Output the (X, Y) coordinate of the center of the cell containing the given text.  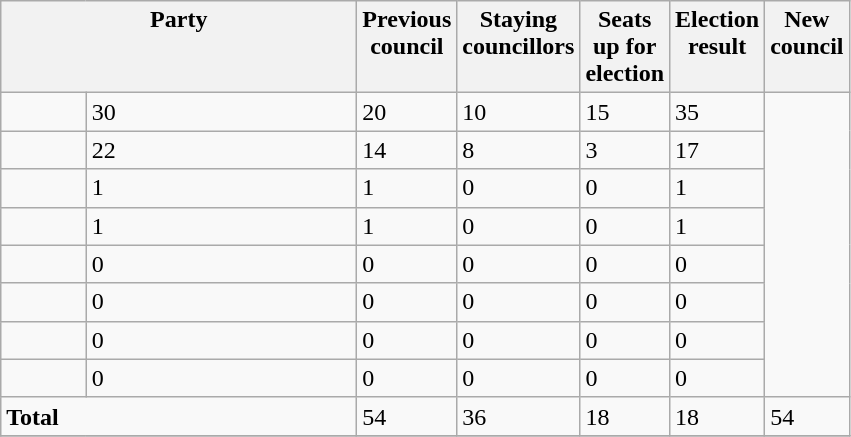
Party (179, 47)
15 (625, 112)
Seats up for election (625, 47)
30 (222, 112)
Staying councillors (518, 47)
3 (625, 150)
Total (179, 416)
35 (718, 112)
36 (518, 416)
20 (407, 112)
22 (222, 150)
17 (718, 150)
New council (807, 47)
10 (518, 112)
Previous council (407, 47)
Election result (718, 47)
8 (518, 150)
14 (407, 150)
